Pinpoint the cell where the given text exists, returning its (x, y) midpoint coordinate. 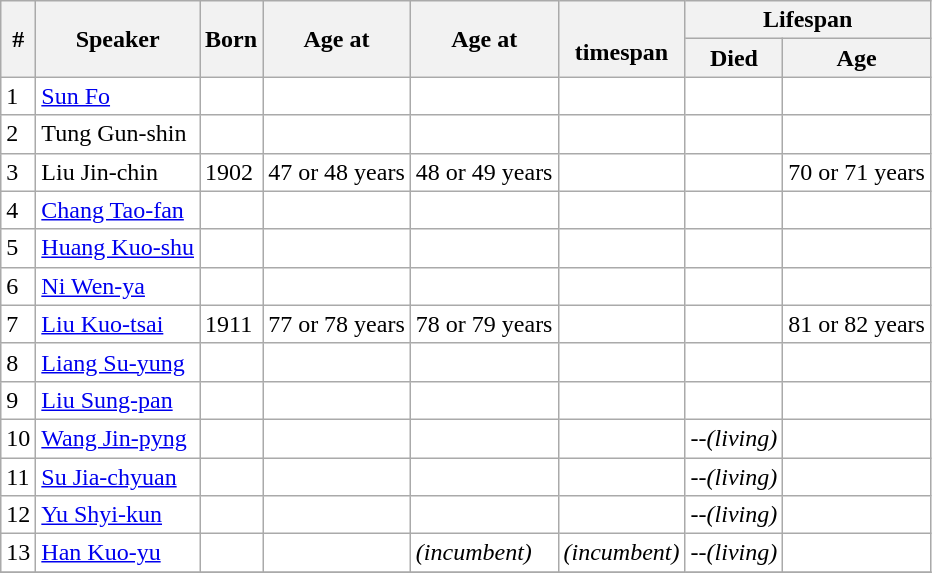
2 (18, 134)
Liu Sung-pan (118, 400)
Ni Wen-ya (118, 286)
Tung Gun-shin (118, 134)
Liang Su-yung (118, 362)
timespan (622, 39)
Han Kuo-yu (118, 553)
Age (857, 58)
8 (18, 362)
# (18, 39)
Wang Jin-pyng (118, 438)
Lifespan (808, 20)
Speaker (118, 39)
Su Jia-chyuan (118, 477)
1902 (232, 172)
Huang Kuo-shu (118, 248)
77 or 78 years (337, 324)
81 or 82 years (857, 324)
1911 (232, 324)
47 or 48 years (337, 172)
7 (18, 324)
Sun Fo (118, 96)
13 (18, 553)
Born (232, 39)
11 (18, 477)
12 (18, 515)
4 (18, 210)
6 (18, 286)
5 (18, 248)
10 (18, 438)
70 or 71 years (857, 172)
Died (734, 58)
9 (18, 400)
Chang Tao-fan (118, 210)
78 or 79 years (484, 324)
48 or 49 years (484, 172)
Yu Shyi-kun (118, 515)
1 (18, 96)
Liu Kuo-tsai (118, 324)
Liu Jin-chin (118, 172)
3 (18, 172)
